For the text-containing cell, return its midpoint in [x, y] coordinate format. 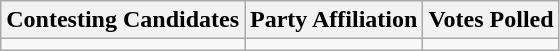
Votes Polled [491, 20]
Party Affiliation [334, 20]
Contesting Candidates [123, 20]
